Return [x, y] of the center of cell containing provided text 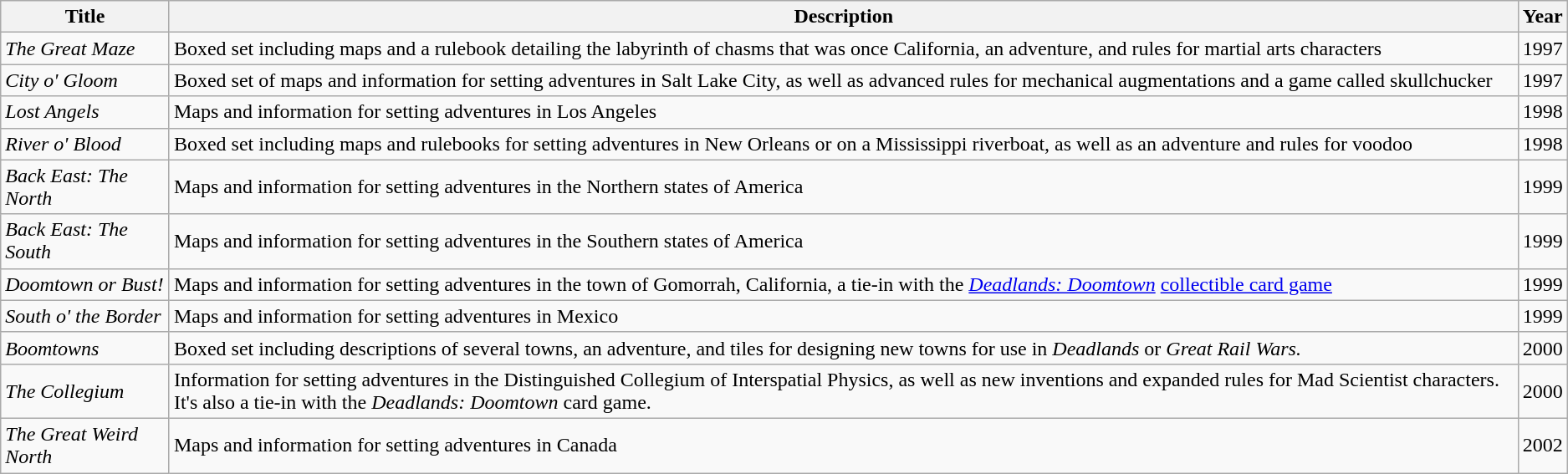
Boomtowns [85, 348]
The Great Maze [85, 48]
Doomtown or Bust! [85, 284]
Lost Angels [85, 112]
The Collegium [85, 391]
Maps and information for setting adventures in the Southern states of America [843, 241]
Maps and information for setting adventures in Mexico [843, 316]
Boxed set including descriptions of several towns, an adventure, and tiles for designing new towns for use in Deadlands or Great Rail Wars. [843, 348]
Maps and information for setting adventures in Canada [843, 445]
Maps and information for setting adventures in the Northern states of America [843, 187]
River o' Blood [85, 144]
Year [1542, 17]
Back East: The South [85, 241]
Maps and information for setting adventures in the town of Gomorrah, California, a tie-in with the Deadlands: Doomtown collectible card game [843, 284]
The Great Weird North [85, 445]
Back East: The North [85, 187]
Title [85, 17]
Description [843, 17]
South o' the Border [85, 316]
2002 [1542, 445]
City o' Gloom [85, 80]
Maps and information for setting adventures in Los Angeles [843, 112]
